Scan for the cell matching the given text and deliver its (X, Y) coordinate at center. 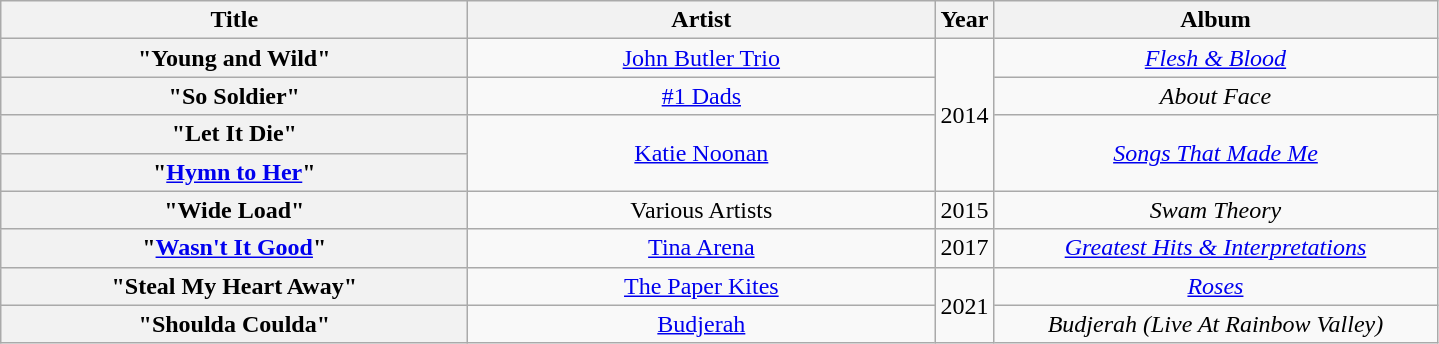
Swam Theory (1216, 210)
Year (964, 20)
2021 (964, 305)
Various Artists (702, 210)
Tina Arena (702, 248)
"So Soldier" (234, 96)
About Face (1216, 96)
Album (1216, 20)
Greatest Hits & Interpretations (1216, 248)
"Hymn to Her" (234, 172)
2017 (964, 248)
Roses (1216, 286)
"Wide Load" (234, 210)
John Butler Trio (702, 58)
"Shoulda Coulda" (234, 324)
Katie Noonan (702, 153)
Budjerah (702, 324)
Budjerah (Live At Rainbow Valley) (1216, 324)
Title (234, 20)
#1 Dads (702, 96)
Flesh & Blood (1216, 58)
"Wasn't It Good" (234, 248)
2014 (964, 115)
"Young and Wild" (234, 58)
The Paper Kites (702, 286)
Artist (702, 20)
"Steal My Heart Away" (234, 286)
2015 (964, 210)
Songs That Made Me (1216, 153)
"Let It Die" (234, 134)
